For the text-containing cell, return its midpoint in [X, Y] coordinate format. 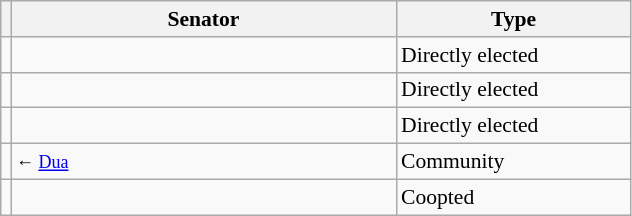
Coopted [514, 197]
Type [514, 19]
← Dua [204, 162]
Senator [204, 19]
Community [514, 162]
